Capture the cell that displays the provided text and extract its [x, y] central coordinate. 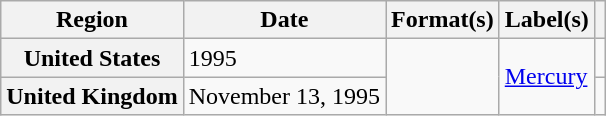
Format(s) [443, 20]
United Kingdom [92, 96]
United States [92, 58]
Label(s) [546, 20]
1995 [284, 58]
Mercury [546, 77]
November 13, 1995 [284, 96]
Date [284, 20]
Region [92, 20]
